Capture the cell that displays the provided text and extract its (x, y) central coordinate. 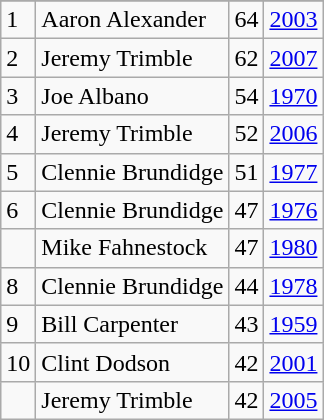
2005 (294, 400)
2003 (294, 20)
62 (246, 58)
1 (18, 20)
43 (246, 324)
1977 (294, 172)
2 (18, 58)
9 (18, 324)
44 (246, 286)
2001 (294, 362)
Aaron Alexander (132, 20)
10 (18, 362)
6 (18, 210)
54 (246, 96)
51 (246, 172)
2006 (294, 134)
Mike Fahnestock (132, 248)
Clint Dodson (132, 362)
1970 (294, 96)
1959 (294, 324)
64 (246, 20)
Bill Carpenter (132, 324)
1976 (294, 210)
1978 (294, 286)
4 (18, 134)
3 (18, 96)
2007 (294, 58)
52 (246, 134)
1980 (294, 248)
Joe Albano (132, 96)
8 (18, 286)
5 (18, 172)
